Extract the [X, Y] coordinate from the center of the cell holding the provided text.  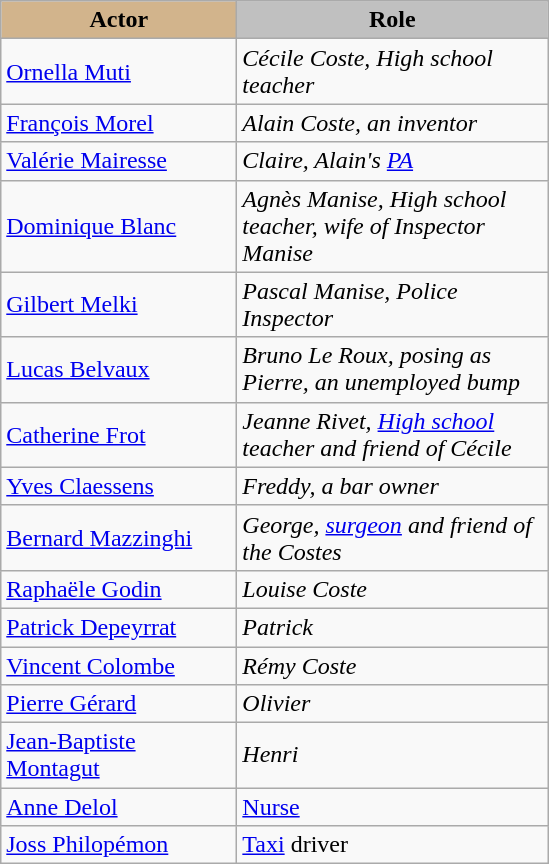
Taxi driver [392, 845]
Bernard Mazzinghi [119, 538]
Catherine Frot [119, 434]
Jeanne Rivet, High school teacher and friend of Cécile [392, 434]
Agnès Manise, High school teacher, wife of Inspector Manise [392, 226]
Cécile Coste, High school teacher [392, 72]
Bruno Le Roux, posing as Pierre, an unemployed bump [392, 370]
Pascal Manise, Police Inspector [392, 304]
Joss Philopémon [119, 845]
George, surgeon and friend of the Costes [392, 538]
Claire, Alain's PA [392, 161]
Dominique Blanc [119, 226]
Rémy Coste [392, 665]
Role [392, 20]
Nurse [392, 807]
Patrick Depeyrrat [119, 627]
Jean-Baptiste Montagut [119, 756]
Yves Claessens [119, 486]
François Morel [119, 123]
Anne Delol [119, 807]
Gilbert Melki [119, 304]
Raphaële Godin [119, 589]
Olivier [392, 704]
Lucas Belvaux [119, 370]
Pierre Gérard [119, 704]
Freddy, a bar owner [392, 486]
Actor [119, 20]
Alain Coste, an inventor [392, 123]
Henri [392, 756]
Louise Coste [392, 589]
Vincent Colombe [119, 665]
Patrick [392, 627]
Ornella Muti [119, 72]
Valérie Mairesse [119, 161]
